From the cell containing the given text, extract its center point as [X, Y] coordinate. 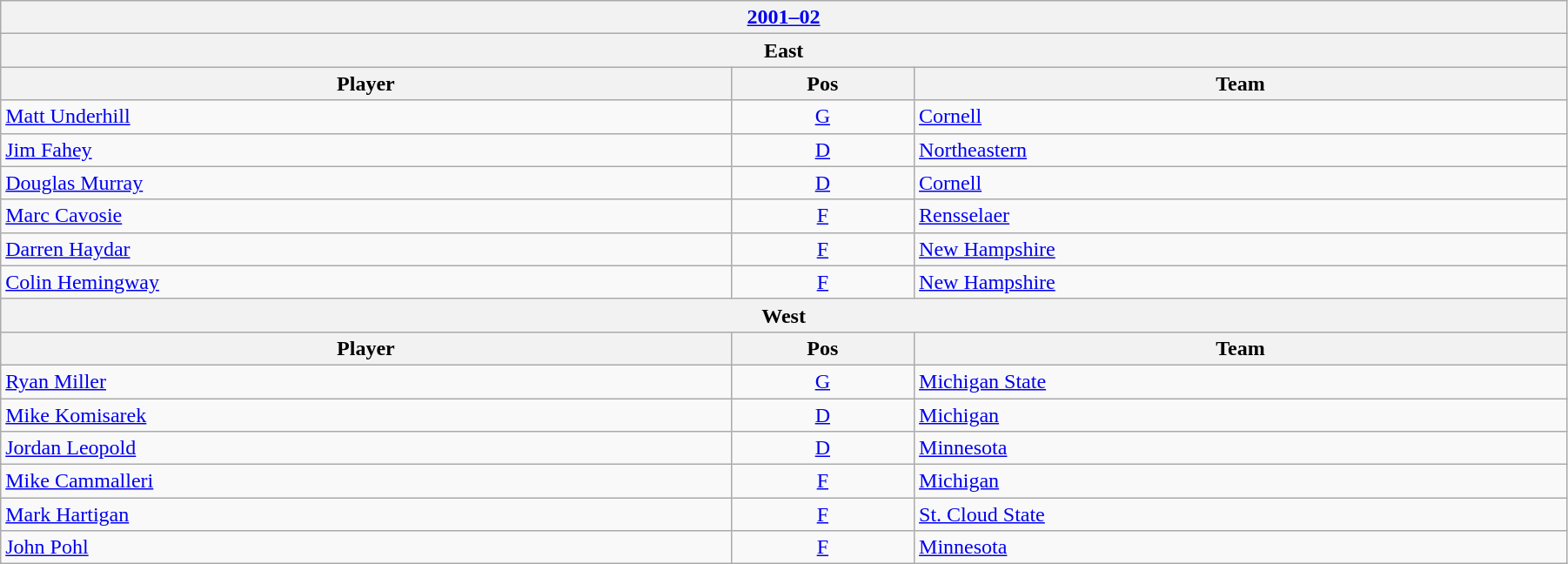
St. Cloud State [1241, 514]
Mike Komisarek [365, 415]
John Pohl [365, 547]
Douglas Murray [365, 183]
2001–02 [784, 17]
Jim Fahey [365, 150]
Darren Haydar [365, 249]
Ryan Miller [365, 381]
Northeastern [1241, 150]
Colin Hemingway [365, 282]
Matt Underhill [365, 117]
Marc Cavosie [365, 216]
Rensselaer [1241, 216]
Mark Hartigan [365, 514]
Jordan Leopold [365, 448]
Mike Cammalleri [365, 481]
West [784, 315]
Michigan State [1241, 381]
East [784, 50]
